Identify which cell holds the provided text, then report its [X, Y] central coordinate. 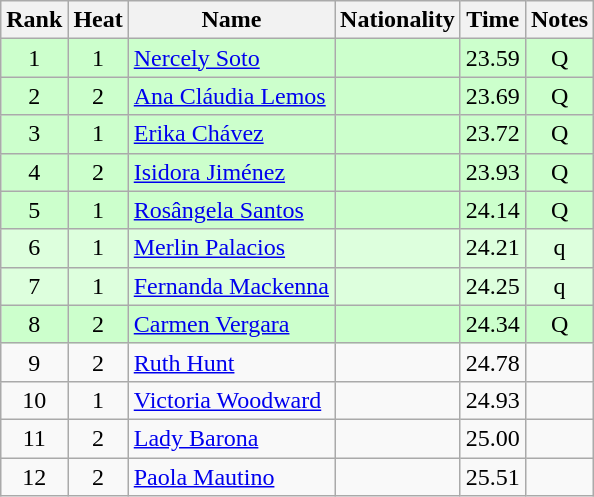
10 [34, 400]
Rank [34, 20]
4 [34, 172]
Ruth Hunt [231, 362]
Carmen Vergara [231, 324]
Notes [559, 20]
9 [34, 362]
5 [34, 210]
24.93 [492, 400]
Nationality [398, 20]
24.78 [492, 362]
Erika Chávez [231, 134]
7 [34, 286]
Heat [98, 20]
Merlin Palacios [231, 248]
23.69 [492, 96]
Time [492, 20]
12 [34, 477]
6 [34, 248]
8 [34, 324]
Rosângela Santos [231, 210]
25.00 [492, 438]
3 [34, 134]
Fernanda Mackenna [231, 286]
23.93 [492, 172]
Nercely Soto [231, 58]
24.21 [492, 248]
25.51 [492, 477]
Paola Mautino [231, 477]
23.72 [492, 134]
Ana Cláudia Lemos [231, 96]
24.14 [492, 210]
Isidora Jiménez [231, 172]
23.59 [492, 58]
11 [34, 438]
24.34 [492, 324]
24.25 [492, 286]
Lady Barona [231, 438]
Victoria Woodward [231, 400]
Name [231, 20]
